Provide the [X, Y] coordinate of the cell's center where the given text is located.  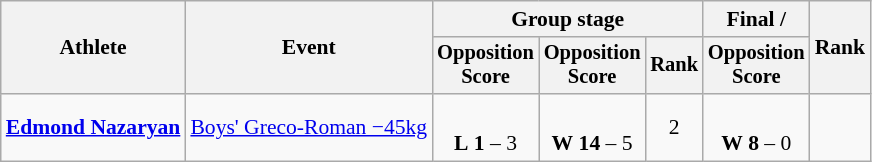
Final / [756, 19]
Athlete [94, 48]
Boys' Greco-Roman −45kg [308, 128]
2 [674, 128]
Group stage [568, 19]
W 8 – 0 [756, 128]
W 14 – 5 [592, 128]
L 1 – 3 [486, 128]
Edmond Nazaryan [94, 128]
Event [308, 48]
